Provide the (X, Y) coordinate of the cell's center where the given text is located.  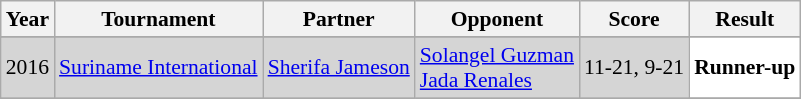
Solangel Guzman Jada Renales (497, 68)
Year (28, 19)
11-21, 9-21 (634, 68)
Opponent (497, 19)
Tournament (158, 19)
Result (744, 19)
Suriname International (158, 68)
2016 (28, 68)
Sherifa Jameson (339, 68)
Score (634, 19)
Partner (339, 19)
Runner-up (744, 68)
